Return the [X, Y] coordinate for the center point of the cell that contains the specified text.  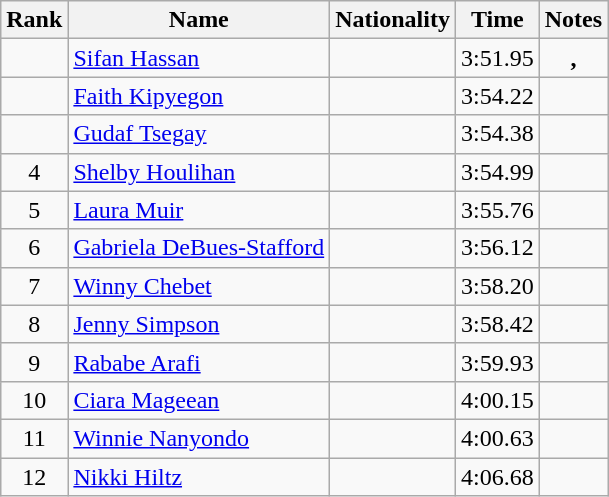
Sifan Hassan [199, 58]
Ciara Mageean [199, 400]
Winny Chebet [199, 286]
Gudaf Tsegay [199, 134]
12 [34, 477]
Rank [34, 20]
4 [34, 172]
3:58.20 [497, 286]
10 [34, 400]
5 [34, 210]
4:00.63 [497, 438]
Jenny Simpson [199, 324]
11 [34, 438]
, [573, 58]
3:54.22 [497, 96]
Faith Kipyegon [199, 96]
3:51.95 [497, 58]
8 [34, 324]
3:56.12 [497, 248]
Name [199, 20]
Shelby Houlihan [199, 172]
3:58.42 [497, 324]
7 [34, 286]
Laura Muir [199, 210]
3:54.99 [497, 172]
Nikki Hiltz [199, 477]
Nationality [393, 20]
Time [497, 20]
Gabriela DeBues-Stafford [199, 248]
Notes [573, 20]
Winnie Nanyondo [199, 438]
9 [34, 362]
4:06.68 [497, 477]
3:54.38 [497, 134]
6 [34, 248]
3:55.76 [497, 210]
Rababe Arafi [199, 362]
4:00.15 [497, 400]
3:59.93 [497, 362]
